Return (X, Y) of the center of cell containing provided text 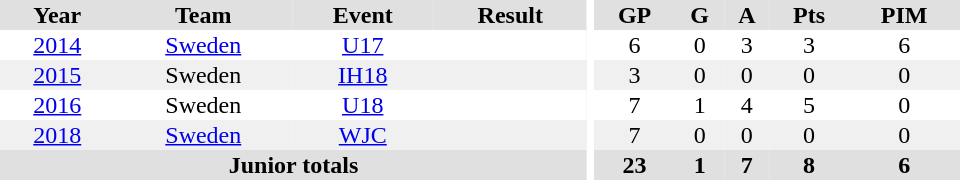
Pts (810, 15)
U18 (363, 105)
Junior totals (294, 165)
Year (58, 15)
2014 (58, 45)
WJC (363, 135)
U17 (363, 45)
5 (810, 105)
Team (204, 15)
8 (810, 165)
2015 (58, 75)
2016 (58, 105)
GP (635, 15)
Event (363, 15)
Result (511, 15)
23 (635, 165)
IH18 (363, 75)
A (747, 15)
4 (747, 105)
2018 (58, 135)
PIM (904, 15)
G (700, 15)
